Determine the [X, Y] coordinate at the center of the cell enclosing the given text.  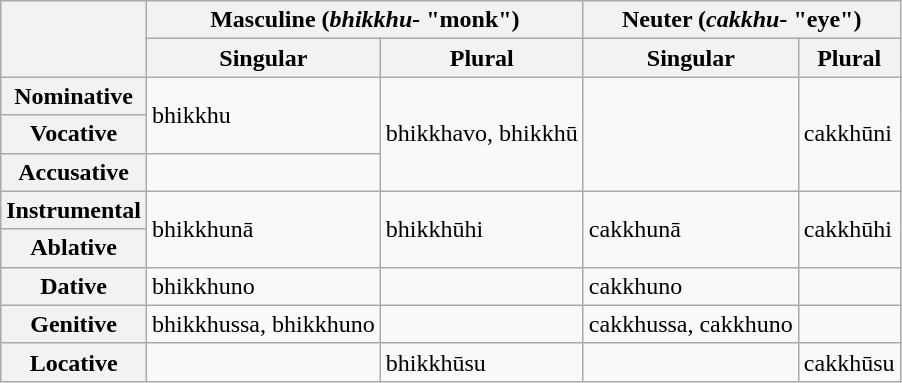
Accusative [74, 172]
Dative [74, 286]
cakkhunā [690, 229]
Locative [74, 362]
bhikkhuno [263, 286]
cakkhuno [690, 286]
Ablative [74, 248]
Neuter (cakkhu- "eye") [742, 20]
Vocative [74, 134]
Masculine (bhikkhu- "monk") [364, 20]
bhikkhūhi [482, 229]
Instrumental [74, 210]
bhikkhussa, bhikkhuno [263, 324]
cakkhūni [849, 134]
bhikkhūsu [482, 362]
bhikkhavo, bhikkhū [482, 134]
Genitive [74, 324]
Nominative [74, 96]
cakkhūsu [849, 362]
bhikkhunā [263, 229]
cakkhūhi [849, 229]
bhikkhu [263, 115]
cakkhussa, cakkhuno [690, 324]
